Return [x, y] of the center of cell containing provided text 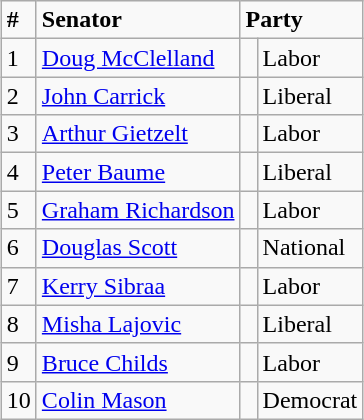
5 [18, 210]
Senator [138, 20]
10 [18, 400]
7 [18, 286]
1 [18, 58]
3 [18, 134]
# [18, 20]
Doug McClelland [138, 58]
Arthur Gietzelt [138, 134]
Peter Baume [138, 172]
National [310, 248]
6 [18, 248]
Colin Mason [138, 400]
Graham Richardson [138, 210]
Douglas Scott [138, 248]
Democrat [310, 400]
Kerry Sibraa [138, 286]
Party [302, 20]
4 [18, 172]
2 [18, 96]
8 [18, 324]
9 [18, 362]
Misha Lajovic [138, 324]
John Carrick [138, 96]
Bruce Childs [138, 362]
